Output the (X, Y) coordinate of the center of the cell containing the given text.  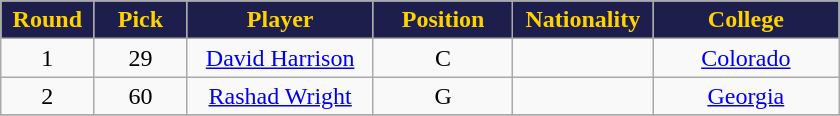
Player (280, 20)
Georgia (746, 96)
David Harrison (280, 58)
Colorado (746, 58)
G (443, 96)
Round (48, 20)
29 (140, 58)
Nationality (583, 20)
2 (48, 96)
Rashad Wright (280, 96)
60 (140, 96)
Pick (140, 20)
College (746, 20)
C (443, 58)
1 (48, 58)
Position (443, 20)
